Determine the (x, y) coordinate at the center of the cell enclosing the given text.  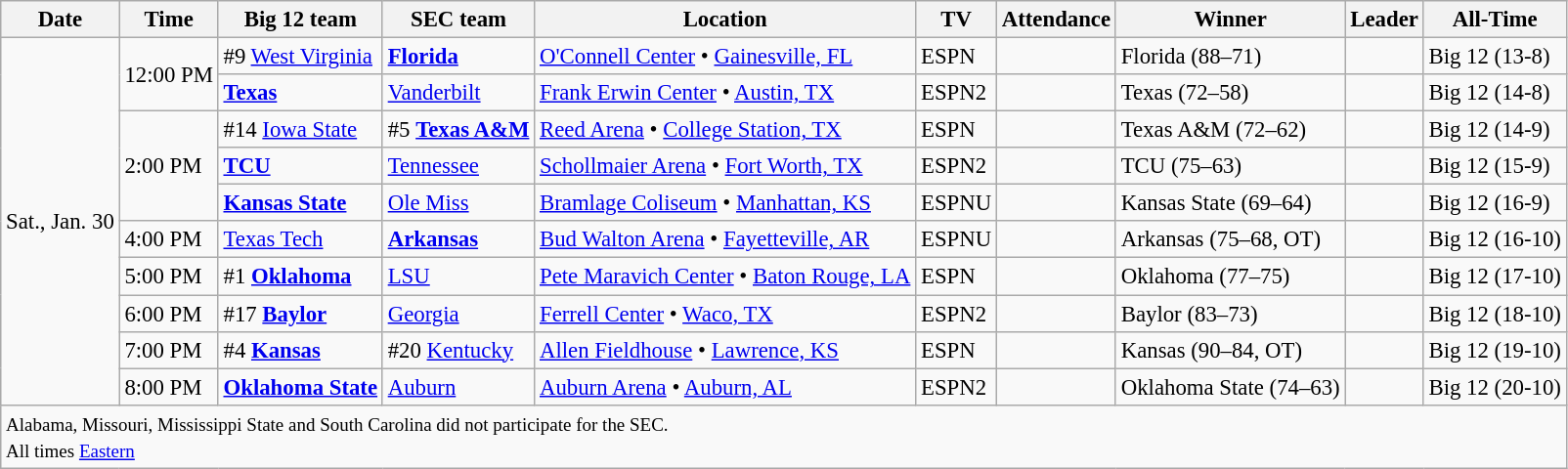
12:00 PM (168, 74)
#5 Texas A&M (457, 130)
Big 12 (14-8) (1495, 93)
8:00 PM (168, 387)
Big 12 (16-9) (1495, 203)
Auburn (457, 387)
TCU (300, 166)
Time (168, 20)
5:00 PM (168, 277)
Reed Arena • College Station, TX (725, 130)
Big 12 (18-10) (1495, 314)
Kansas State (300, 203)
Date (61, 20)
4:00 PM (168, 239)
2:00 PM (168, 166)
All-Time (1495, 20)
#17 Baylor (300, 314)
Bramlage Coliseum • Manhattan, KS (725, 203)
Bud Walton Arena • Fayetteville, AR (725, 239)
Allen Fieldhouse • Lawrence, KS (725, 350)
7:00 PM (168, 350)
Alabama, Missouri, Mississippi State and South Carolina did not participate for the SEC. All times Eastern (784, 436)
#20 Kentucky (457, 350)
Kansas (90–84, OT) (1230, 350)
#9 West Virginia (300, 57)
Oklahoma (77–75) (1230, 277)
6:00 PM (168, 314)
Big 12 (14-9) (1495, 130)
Texas (300, 93)
Leader (1384, 20)
LSU (457, 277)
Florida (88–71) (1230, 57)
#14 Iowa State (300, 130)
Schollmaier Arena • Fort Worth, TX (725, 166)
#4 Kansas (300, 350)
Big 12 (13-8) (1495, 57)
TV (956, 20)
Vanderbilt (457, 93)
Pete Maravich Center • Baton Rouge, LA (725, 277)
Big 12 (17-10) (1495, 277)
Texas (72–58) (1230, 93)
Arkansas (75–68, OT) (1230, 239)
Frank Erwin Center • Austin, TX (725, 93)
Ole Miss (457, 203)
Sat., Jan. 30 (61, 222)
Big 12 (20-10) (1495, 387)
Texas Tech (300, 239)
Winner (1230, 20)
Texas A&M (72–62) (1230, 130)
Georgia (457, 314)
Attendance (1056, 20)
Tennessee (457, 166)
Big 12 (15-9) (1495, 166)
Big 12 (16-10) (1495, 239)
Location (725, 20)
Auburn Arena • Auburn, AL (725, 387)
O'Connell Center • Gainesville, FL (725, 57)
#1 Oklahoma (300, 277)
Oklahoma State (300, 387)
Arkansas (457, 239)
Big 12 team (300, 20)
TCU (75–63) (1230, 166)
Kansas State (69–64) (1230, 203)
Big 12 (19-10) (1495, 350)
Florida (457, 57)
Baylor (83–73) (1230, 314)
Oklahoma State (74–63) (1230, 387)
SEC team (457, 20)
Ferrell Center • Waco, TX (725, 314)
